Pinpoint the cell where the given text exists, returning its [x, y] midpoint coordinate. 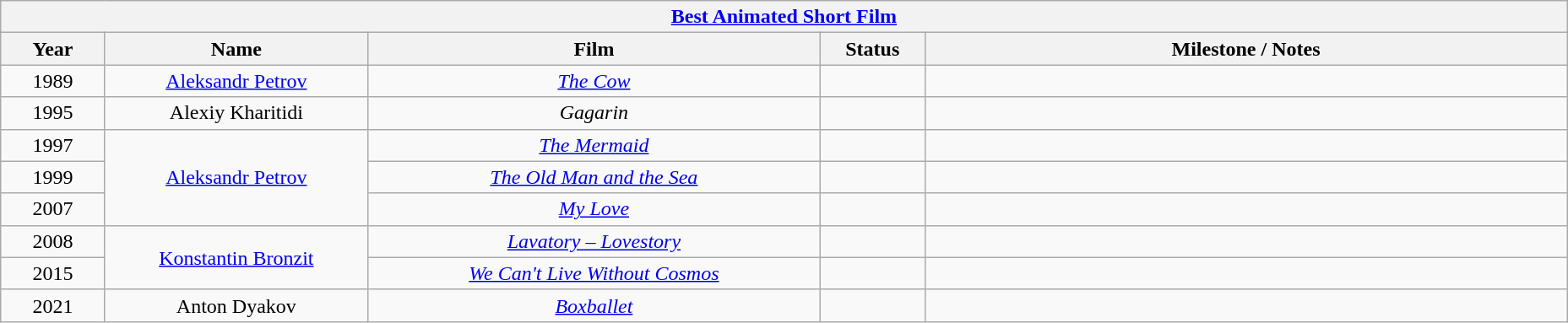
1995 [53, 113]
My Love [594, 209]
We Can't Live Without Cosmos [594, 273]
Anton Dyakov [236, 305]
Gagarin [594, 113]
2015 [53, 273]
The Mermaid [594, 145]
2007 [53, 209]
Lavatory – Lovestory [594, 241]
2008 [53, 241]
The Old Man and the Sea [594, 177]
Konstantin Bronzit [236, 257]
1997 [53, 145]
1989 [53, 81]
Alexiy Kharitidi [236, 113]
Name [236, 49]
Best Animated Short Film [784, 17]
Film [594, 49]
Year [53, 49]
The Cow [594, 81]
Milestone / Notes [1246, 49]
Status [872, 49]
2021 [53, 305]
1999 [53, 177]
Boxballet [594, 305]
